Output the (X, Y) coordinate of the center of the cell containing the given text.  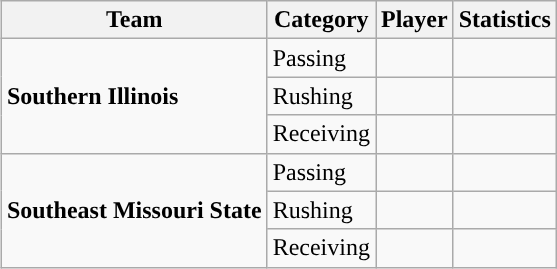
Player (415, 20)
Southeast Missouri State (134, 210)
Statistics (504, 20)
Category (321, 20)
Team (134, 20)
Southern Illinois (134, 96)
